Return the [x, y] coordinate for the center point of the cell that contains the specified text.  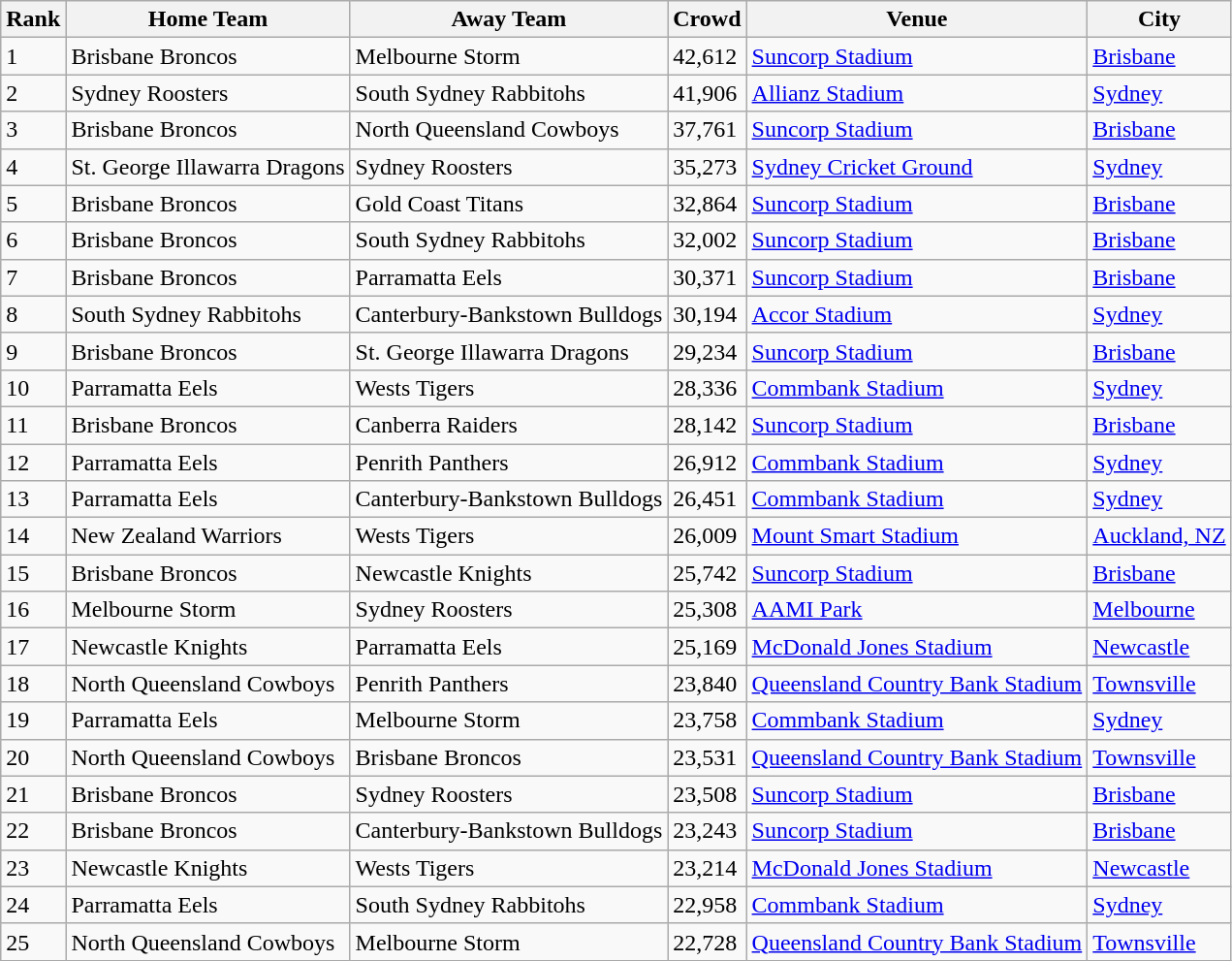
23 [33, 868]
24 [33, 905]
2 [33, 93]
37,761 [708, 130]
32,864 [708, 204]
14 [33, 536]
28,142 [708, 425]
7 [33, 277]
8 [33, 314]
35,273 [708, 167]
26,009 [708, 536]
23,508 [708, 794]
3 [33, 130]
10 [33, 388]
Accor Stadium [917, 314]
17 [33, 647]
42,612 [708, 56]
12 [33, 463]
AAMI Park [917, 610]
Auckland, NZ [1159, 536]
4 [33, 167]
26,451 [708, 499]
23,758 [708, 721]
5 [33, 204]
30,194 [708, 314]
City [1159, 19]
23,840 [708, 684]
18 [33, 684]
25,169 [708, 647]
Mount Smart Stadium [917, 536]
1 [33, 56]
28,336 [708, 388]
Allianz Stadium [917, 93]
26,912 [708, 463]
32,002 [708, 240]
Rank [33, 19]
20 [33, 757]
Venue [917, 19]
22,728 [708, 942]
15 [33, 573]
11 [33, 425]
22,958 [708, 905]
29,234 [708, 351]
Sydney Cricket Ground [917, 167]
41,906 [708, 93]
25,308 [708, 610]
25,742 [708, 573]
23,531 [708, 757]
13 [33, 499]
19 [33, 721]
21 [33, 794]
22 [33, 831]
Home Team [207, 19]
6 [33, 240]
Away Team [509, 19]
New Zealand Warriors [207, 536]
Melbourne [1159, 610]
25 [33, 942]
Gold Coast Titans [509, 204]
23,214 [708, 868]
23,243 [708, 831]
Crowd [708, 19]
9 [33, 351]
Canberra Raiders [509, 425]
16 [33, 610]
30,371 [708, 277]
